Extract the [X, Y] coordinate from the center of the cell holding the provided text.  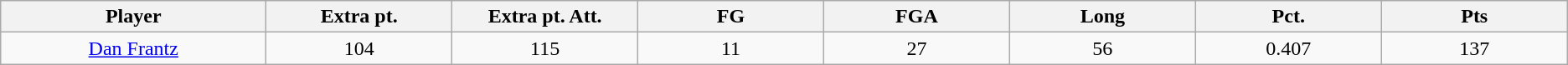
56 [1102, 48]
Pts [1474, 17]
137 [1474, 48]
27 [916, 48]
Long [1102, 17]
104 [359, 48]
Dan Frantz [134, 48]
Extra pt. [359, 17]
Extra pt. Att. [545, 17]
Pct. [1288, 17]
11 [731, 48]
0.407 [1288, 48]
Player [134, 17]
115 [545, 48]
FGA [916, 17]
FG [731, 17]
